Identify which cell holds the provided text, then report its [x, y] central coordinate. 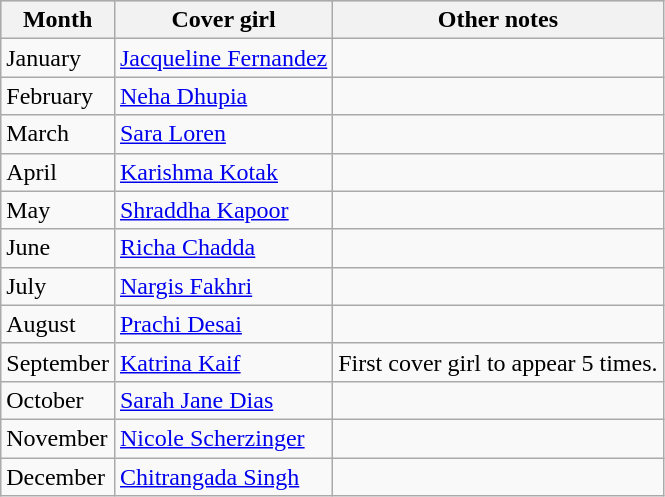
September [58, 362]
Neha Dhupia [223, 96]
July [58, 286]
November [58, 438]
Shraddha Kapoor [223, 210]
February [58, 96]
Richa Chadda [223, 248]
Nicole Scherzinger [223, 438]
Cover girl [223, 20]
Karishma Kotak [223, 172]
Month [58, 20]
April [58, 172]
Jacqueline Fernandez [223, 58]
March [58, 134]
Sarah Jane Dias [223, 400]
Sara Loren [223, 134]
Nargis Fakhri [223, 286]
December [58, 477]
Other notes [498, 20]
January [58, 58]
First cover girl to appear 5 times. [498, 362]
May [58, 210]
Katrina Kaif [223, 362]
June [58, 248]
Prachi Desai [223, 324]
August [58, 324]
Chitrangada Singh [223, 477]
October [58, 400]
